Determine the (X, Y) coordinate at the center of the cell enclosing the given text.  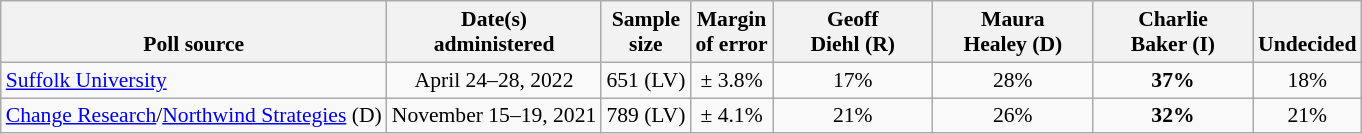
April 24–28, 2022 (494, 80)
Poll source (194, 32)
Marginof error (731, 32)
17% (853, 80)
Date(s)administered (494, 32)
Suffolk University (194, 80)
37% (1173, 80)
GeoffDiehl (R) (853, 32)
789 (LV) (646, 116)
Samplesize (646, 32)
November 15–19, 2021 (494, 116)
± 4.1% (731, 116)
Undecided (1307, 32)
CharlieBaker (I) (1173, 32)
32% (1173, 116)
18% (1307, 80)
Change Research/Northwind Strategies (D) (194, 116)
26% (1013, 116)
± 3.8% (731, 80)
28% (1013, 80)
MauraHealey (D) (1013, 32)
651 (LV) (646, 80)
